Locate the cell with the specified text and output its (x, y) center coordinate. 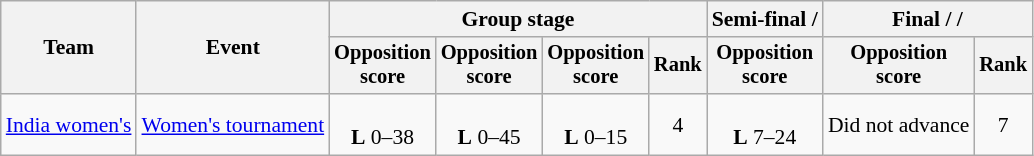
Final / / (928, 19)
Event (232, 48)
Women's tournament (232, 124)
Team (69, 48)
Group stage (518, 19)
L 0–45 (490, 124)
Semi-final / (765, 19)
L 0–15 (596, 124)
India women's (69, 124)
4 (678, 124)
7 (1003, 124)
L 0–38 (382, 124)
L 7–24 (765, 124)
Did not advance (899, 124)
